Scan for the cell matching the given text and deliver its [X, Y] coordinate at center. 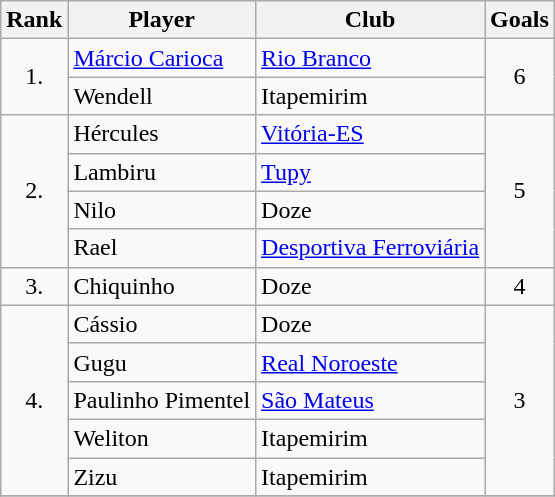
Vitória-ES [370, 134]
Desportiva Ferroviária [370, 248]
Zizu [162, 477]
3 [520, 400]
Rank [34, 20]
Club [370, 20]
1. [34, 77]
5 [520, 191]
Wendell [162, 96]
Cássio [162, 324]
Hércules [162, 134]
Rael [162, 248]
Márcio Carioca [162, 58]
São Mateus [370, 400]
Player [162, 20]
Paulinho Pimentel [162, 400]
3. [34, 286]
4 [520, 286]
Weliton [162, 438]
6 [520, 77]
Nilo [162, 210]
Goals [520, 20]
Chiquinho [162, 286]
Gugu [162, 362]
Tupy [370, 172]
Lambiru [162, 172]
Rio Branco [370, 58]
2. [34, 191]
Real Noroeste [370, 362]
4. [34, 400]
